Provide the (x, y) coordinate of the cell's center where the given text is located.  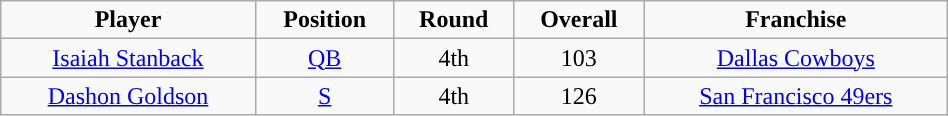
QB (324, 58)
San Francisco 49ers (796, 96)
Dashon Goldson (128, 96)
Isaiah Stanback (128, 58)
Round (454, 20)
Position (324, 20)
Franchise (796, 20)
Dallas Cowboys (796, 58)
Overall (578, 20)
126 (578, 96)
Player (128, 20)
103 (578, 58)
S (324, 96)
